Detect which cell encompasses the target text, then output its [X, Y] center coordinate. 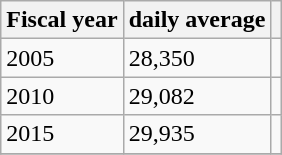
29,082 [197, 96]
daily average [197, 20]
2010 [62, 96]
28,350 [197, 58]
29,935 [197, 134]
2005 [62, 58]
2015 [62, 134]
Fiscal year [62, 20]
